Detect which cell encompasses the target text, then output its [X, Y] center coordinate. 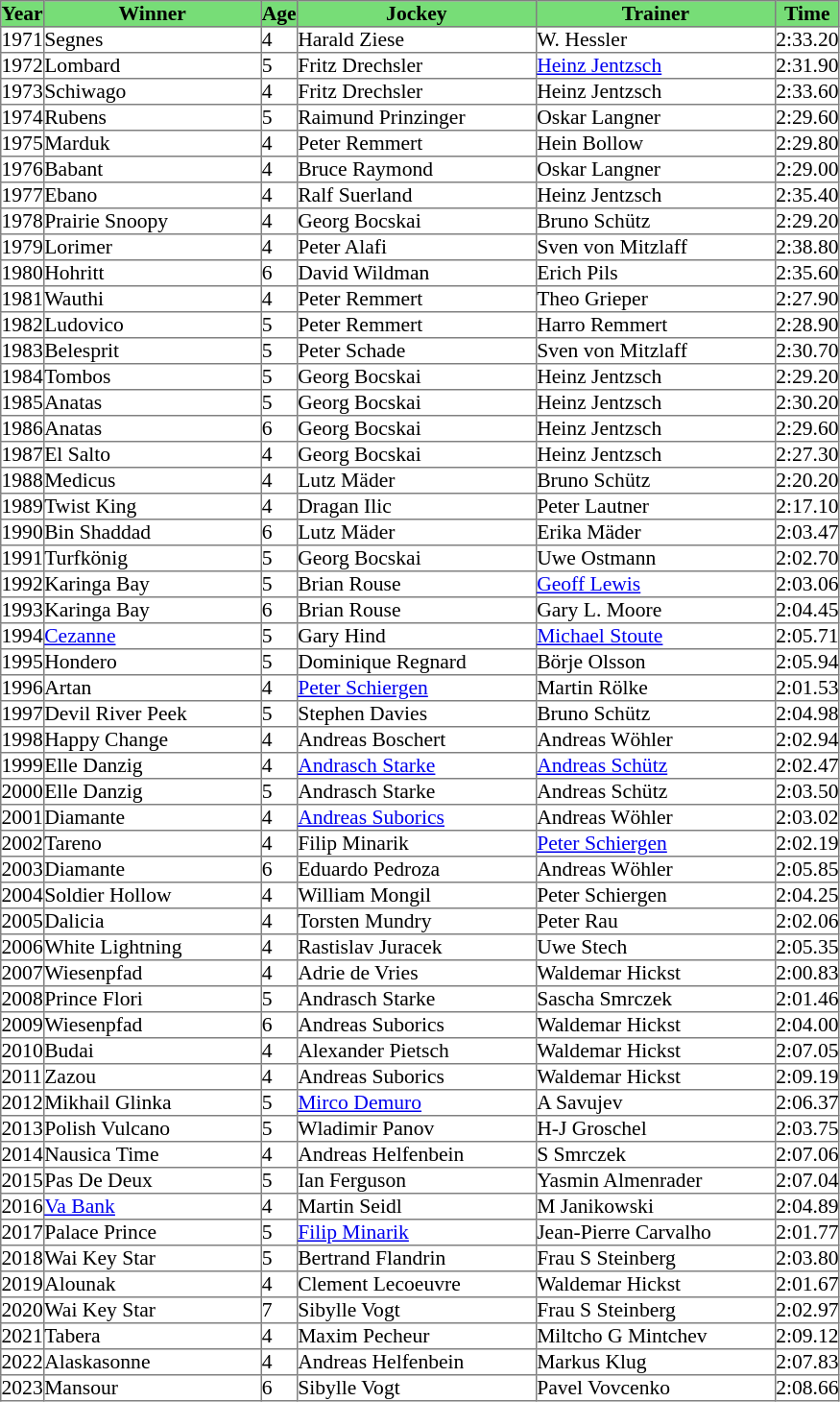
2:01.46 [806, 999]
7 [278, 1310]
Yasmin Almenrader [655, 1181]
2:35.60 [806, 273]
Andreas Boschert [417, 739]
Rastislav Juracek [417, 947]
2:05.94 [806, 663]
1979 [23, 248]
Year [23, 13]
Peter Alafi [417, 248]
Ian Ferguson [417, 1181]
Alaskasonne [152, 1362]
1982 [23, 325]
Gary Hind [417, 636]
2:09.12 [806, 1337]
1980 [23, 273]
2015 [23, 1181]
2:33.60 [806, 92]
2:03.75 [806, 1129]
2:03.02 [806, 818]
Raimund Prinzinger [417, 117]
S Smrczek [655, 1154]
Happy Change [152, 739]
Winner [152, 13]
2:08.66 [806, 1389]
1983 [23, 351]
2:01.67 [806, 1285]
2:27.90 [806, 300]
1994 [23, 636]
Time [806, 13]
2011 [23, 1077]
2019 [23, 1285]
2:05.71 [806, 636]
2:07.05 [806, 1051]
1971 [23, 40]
Ralf Suerland [417, 196]
Mikhail Glinka [152, 1102]
2:30.20 [806, 403]
2016 [23, 1206]
2023 [23, 1389]
Polish Vulcano [152, 1129]
1989 [23, 507]
Stephen Davies [417, 714]
Alexander Pietsch [417, 1051]
2012 [23, 1102]
Adrie de Vries [417, 974]
2:02.70 [806, 559]
2:02.47 [806, 766]
2:29.00 [806, 169]
Dominique Regnard [417, 663]
2021 [23, 1337]
Age [278, 13]
Tombos [152, 376]
1981 [23, 300]
Harro Remmert [655, 325]
Wauthi [152, 300]
2:01.53 [806, 688]
Jockey [417, 13]
Artan [152, 688]
Uwe Ostmann [655, 559]
Dragan Ilic [417, 507]
2018 [23, 1258]
1984 [23, 376]
Maxim Pecheur [417, 1337]
Prairie Snoopy [152, 221]
Cezanne [152, 636]
2000 [23, 791]
Hohritt [152, 273]
2:04.98 [806, 714]
2:02.19 [806, 843]
Schiwago [152, 92]
Gary L. Moore [655, 611]
H-J Groschel [655, 1129]
W. Hessler [655, 40]
2:38.80 [806, 248]
2004 [23, 895]
2:01.77 [806, 1233]
Tareno [152, 843]
2:29.80 [806, 144]
2002 [23, 843]
Dalicia [152, 922]
El Salto [152, 455]
Bruce Raymond [417, 169]
Börje Olsson [655, 663]
2:04.45 [806, 611]
Va Bank [152, 1206]
Lorimer [152, 248]
Erich Pils [655, 273]
Erika Mäder [655, 532]
2:07.83 [806, 1362]
Miltcho G Mintchev [655, 1337]
Peter Rau [655, 922]
1975 [23, 144]
Michael Stoute [655, 636]
2:33.20 [806, 40]
2:09.19 [806, 1077]
1978 [23, 221]
Theo Grieper [655, 300]
1977 [23, 196]
2:02.94 [806, 739]
Harald Ziese [417, 40]
Uwe Stech [655, 947]
Twist King [152, 507]
1973 [23, 92]
Martin Rölke [655, 688]
2:20.20 [806, 480]
2:27.30 [806, 455]
2022 [23, 1362]
Rubens [152, 117]
Pavel Vovcenko [655, 1389]
2010 [23, 1051]
Peter Schade [417, 351]
2:04.25 [806, 895]
Marduk [152, 144]
M Janikowski [655, 1206]
2003 [23, 870]
2:03.06 [806, 584]
Ludovico [152, 325]
2:06.37 [806, 1102]
Torsten Mundry [417, 922]
2:07.04 [806, 1181]
2:04.89 [806, 1206]
William Mongil [417, 895]
2:28.90 [806, 325]
2001 [23, 818]
Segnes [152, 40]
2:07.06 [806, 1154]
2:04.00 [806, 1026]
White Lightning [152, 947]
Jean-Pierre Carvalho [655, 1233]
Lombard [152, 65]
Babant [152, 169]
Devil River Peek [152, 714]
2017 [23, 1233]
2020 [23, 1310]
2005 [23, 922]
David Wildman [417, 273]
Medicus [152, 480]
Trainer [655, 13]
2:03.50 [806, 791]
1976 [23, 169]
Budai [152, 1051]
2:17.10 [806, 507]
A Savujev [655, 1102]
Wladimir Panov [417, 1129]
2:03.47 [806, 532]
2014 [23, 1154]
2:02.06 [806, 922]
1996 [23, 688]
1998 [23, 739]
Zazou [152, 1077]
2007 [23, 974]
Eduardo Pedroza [417, 870]
Geoff Lewis [655, 584]
2:05.85 [806, 870]
1997 [23, 714]
1999 [23, 766]
2:31.90 [806, 65]
2:05.35 [806, 947]
1988 [23, 480]
2013 [23, 1129]
Hein Bollow [655, 144]
1987 [23, 455]
2009 [23, 1026]
1974 [23, 117]
Ebano [152, 196]
2:00.83 [806, 974]
1985 [23, 403]
Hondero [152, 663]
Soldier Hollow [152, 895]
Pas De Deux [152, 1181]
Markus Klug [655, 1362]
Nausica Time [152, 1154]
2:02.97 [806, 1310]
2006 [23, 947]
Peter Lautner [655, 507]
Palace Prince [152, 1233]
1995 [23, 663]
Mansour [152, 1389]
1992 [23, 584]
1991 [23, 559]
Prince Flori [152, 999]
1993 [23, 611]
Bertrand Flandrin [417, 1258]
2:30.70 [806, 351]
Belesprit [152, 351]
2008 [23, 999]
Turfkönig [152, 559]
Sascha Smrczek [655, 999]
Martin Seidl [417, 1206]
Clement Lecoeuvre [417, 1285]
Alounak [152, 1285]
1986 [23, 428]
2:03.80 [806, 1258]
2:35.40 [806, 196]
Mirco Demuro [417, 1102]
1990 [23, 532]
Tabera [152, 1337]
1972 [23, 65]
Bin Shaddad [152, 532]
